Capture the cell that displays the provided text and extract its (X, Y) central coordinate. 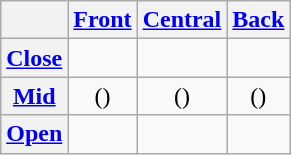
Front (102, 20)
Close (34, 58)
Open (34, 134)
Central (182, 20)
Back (258, 20)
Mid (34, 96)
